Output the [X, Y] coordinate of the center of the cell containing the given text.  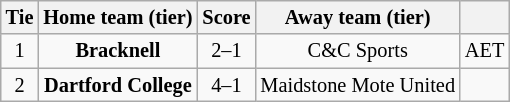
Home team (tier) [118, 17]
Score [226, 17]
2 [20, 85]
Maidstone Mote United [357, 85]
AET [484, 51]
1 [20, 51]
C&C Sports [357, 51]
Dartford College [118, 85]
2–1 [226, 51]
Tie [20, 17]
4–1 [226, 85]
Away team (tier) [357, 17]
Bracknell [118, 51]
